Determine the (x, y) coordinate at the center of the cell enclosing the given text.  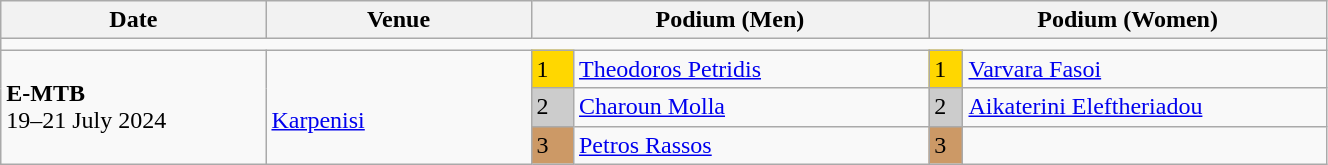
Karpenisi (398, 107)
E-MTB 19–21 July 2024 (134, 107)
Venue (398, 20)
Aikaterini Eleftheriadou (1144, 107)
Charoun Molla (750, 107)
Podium (Women) (1128, 20)
Varvara Fasoi (1144, 69)
Theodoros Petridis (750, 69)
Petros Rassos (750, 145)
Podium (Men) (730, 20)
Date (134, 20)
